For the text-containing cell, return its midpoint in [X, Y] coordinate format. 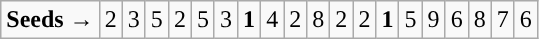
Seeds → [50, 20]
4 [272, 20]
7 [502, 20]
9 [434, 20]
